Find where the given text appears and provide that cell's center as (X, Y) coordinate. 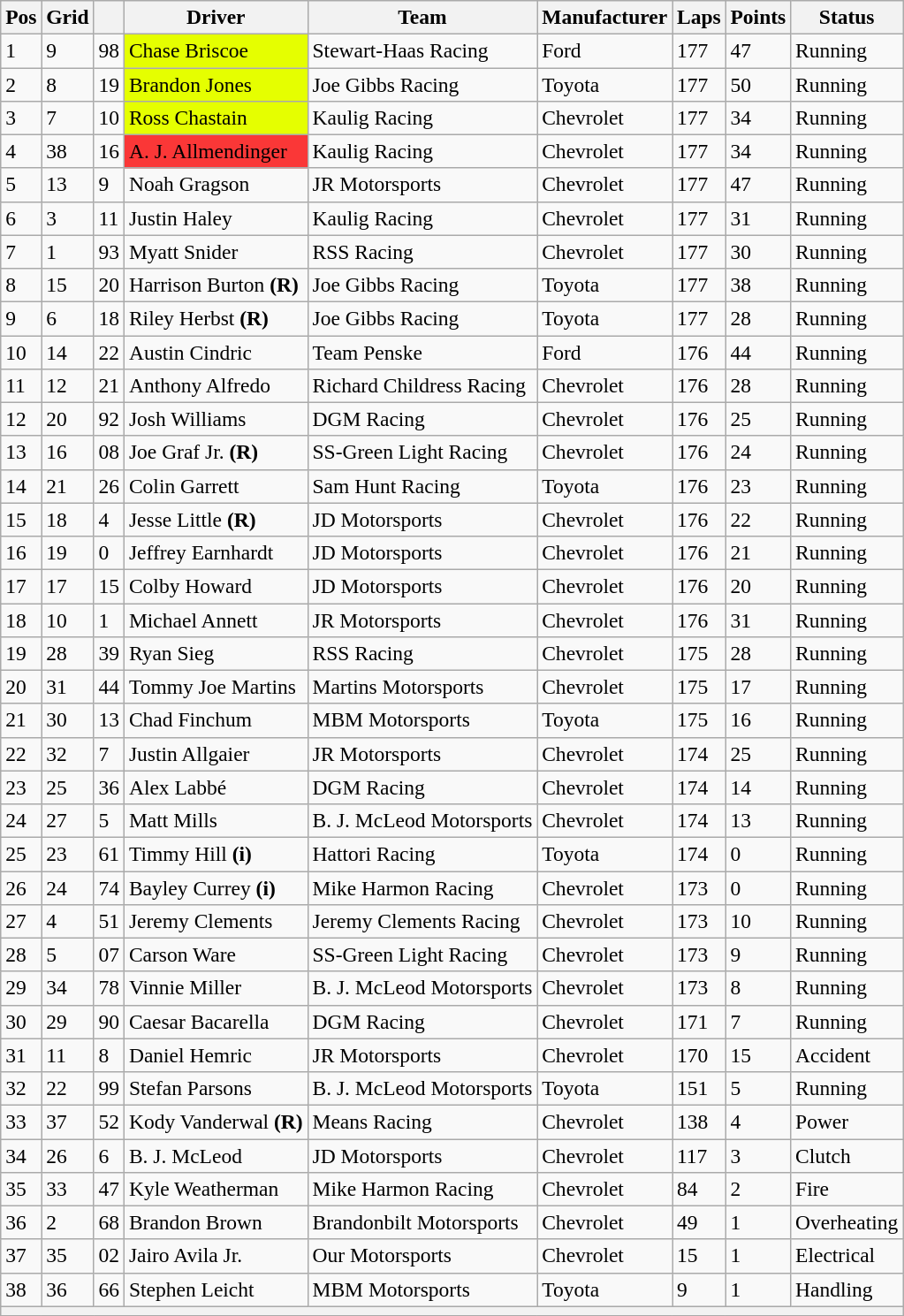
Harrison Burton (R) (216, 285)
151 (700, 1088)
Bayley Currey (i) (216, 887)
Ross Chastain (216, 118)
A. J. Allmendinger (216, 151)
Stewart-Haas Racing (422, 50)
61 (109, 854)
Sam Hunt Racing (422, 486)
Vinnie Miller (216, 988)
Manufacturer (604, 17)
Joe Graf Jr. (R) (216, 453)
Laps (700, 17)
Hattori Racing (422, 854)
Timmy Hill (i) (216, 854)
90 (109, 1022)
52 (109, 1122)
Anthony Alfredo (216, 385)
Power (847, 1122)
B. J. McLeod (216, 1155)
Colin Garrett (216, 486)
Team (422, 17)
02 (109, 1256)
Matt Mills (216, 820)
78 (109, 988)
171 (700, 1022)
Accident (847, 1055)
Jeremy Clements (216, 921)
Handling (847, 1289)
Josh Williams (216, 419)
Richard Childress Racing (422, 385)
Team Penske (422, 352)
Kody Vanderwal (R) (216, 1122)
Jairo Avila Jr. (216, 1256)
Ryan Sieg (216, 653)
Daniel Hemric (216, 1055)
Caesar Bacarella (216, 1022)
07 (109, 955)
50 (758, 84)
Justin Haley (216, 218)
92 (109, 419)
Means Racing (422, 1122)
39 (109, 653)
08 (109, 453)
Our Motorsports (422, 1256)
Pos (21, 17)
117 (700, 1155)
Stefan Parsons (216, 1088)
Overheating (847, 1222)
Driver (216, 17)
Grid (67, 17)
Martins Motorsports (422, 687)
Michael Annett (216, 620)
Myatt Snider (216, 252)
99 (109, 1088)
Brandon Jones (216, 84)
Clutch (847, 1155)
Fire (847, 1189)
84 (700, 1189)
68 (109, 1222)
138 (700, 1122)
Brandon Brown (216, 1222)
Brandonbilt Motorsports (422, 1222)
93 (109, 252)
66 (109, 1289)
Points (758, 17)
51 (109, 921)
Kyle Weatherman (216, 1189)
Chase Briscoe (216, 50)
Alex Labbé (216, 787)
Electrical (847, 1256)
Status (847, 17)
Stephen Leicht (216, 1289)
170 (700, 1055)
Colby Howard (216, 586)
Justin Allgaier (216, 754)
Tommy Joe Martins (216, 687)
49 (700, 1222)
74 (109, 887)
98 (109, 50)
Carson Ware (216, 955)
Austin Cindric (216, 352)
Chad Finchum (216, 720)
Noah Gragson (216, 185)
Riley Herbst (R) (216, 318)
Jeffrey Earnhardt (216, 552)
Jesse Little (R) (216, 520)
Jeremy Clements Racing (422, 921)
